From the cell containing the given text, extract its center point as (x, y) coordinate. 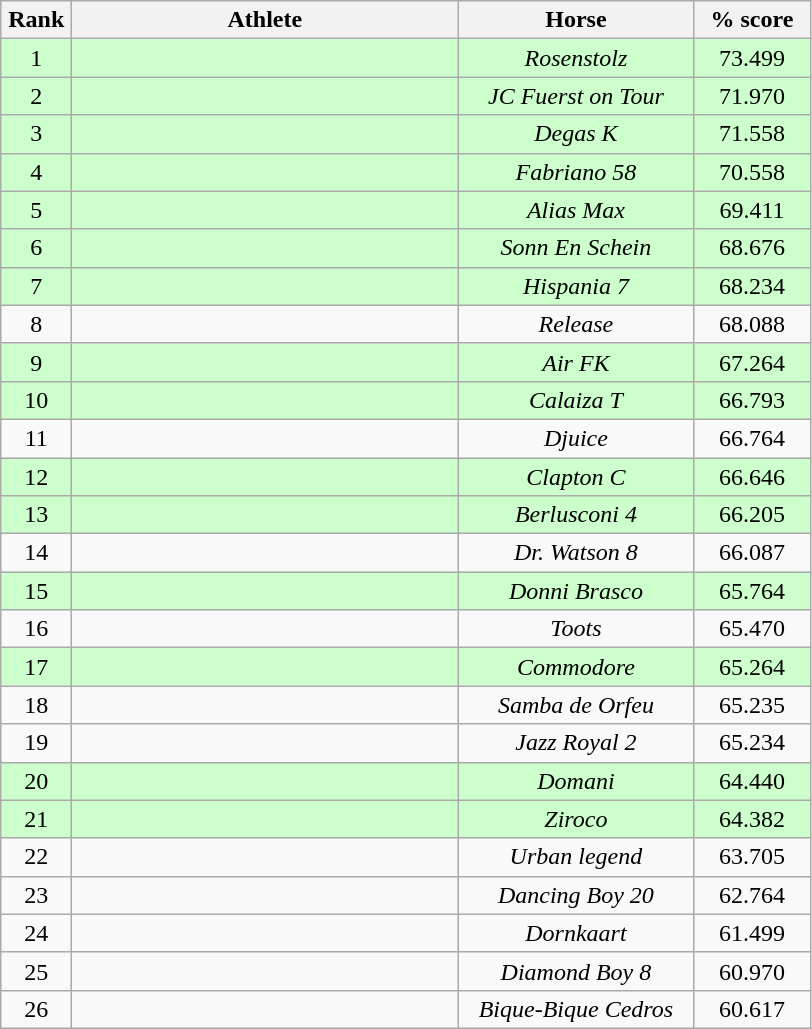
19 (36, 743)
6 (36, 248)
Calaiza T (576, 400)
Berlusconi 4 (576, 515)
Athlete (265, 20)
Urban legend (576, 857)
12 (36, 477)
25 (36, 971)
65.470 (752, 629)
Horse (576, 20)
65.764 (752, 591)
66.087 (752, 553)
65.234 (752, 743)
Release (576, 324)
8 (36, 324)
62.764 (752, 895)
64.440 (752, 781)
24 (36, 933)
Commodore (576, 667)
Donni Brasco (576, 591)
% score (752, 20)
Degas K (576, 134)
4 (36, 172)
68.234 (752, 286)
13 (36, 515)
67.264 (752, 362)
Toots (576, 629)
21 (36, 819)
61.499 (752, 933)
Alias Max (576, 210)
71.558 (752, 134)
Dr. Watson 8 (576, 553)
68.088 (752, 324)
16 (36, 629)
65.264 (752, 667)
15 (36, 591)
7 (36, 286)
9 (36, 362)
11 (36, 438)
23 (36, 895)
Samba de Orfeu (576, 705)
JC Fuerst on Tour (576, 96)
22 (36, 857)
Sonn En Schein (576, 248)
Rosenstolz (576, 58)
66.205 (752, 515)
70.558 (752, 172)
Dancing Boy 20 (576, 895)
Dornkaart (576, 933)
14 (36, 553)
Diamond Boy 8 (576, 971)
60.970 (752, 971)
17 (36, 667)
68.676 (752, 248)
18 (36, 705)
Hispania 7 (576, 286)
73.499 (752, 58)
66.793 (752, 400)
26 (36, 1009)
63.705 (752, 857)
66.646 (752, 477)
65.235 (752, 705)
Djuice (576, 438)
3 (36, 134)
5 (36, 210)
Rank (36, 20)
60.617 (752, 1009)
69.411 (752, 210)
Domani (576, 781)
Jazz Royal 2 (576, 743)
64.382 (752, 819)
Ziroco (576, 819)
Bique-Bique Cedros (576, 1009)
1 (36, 58)
2 (36, 96)
20 (36, 781)
Air FK (576, 362)
10 (36, 400)
71.970 (752, 96)
Clapton C (576, 477)
66.764 (752, 438)
Fabriano 58 (576, 172)
